Determine the (X, Y) coordinate at the center of the cell enclosing the given text.  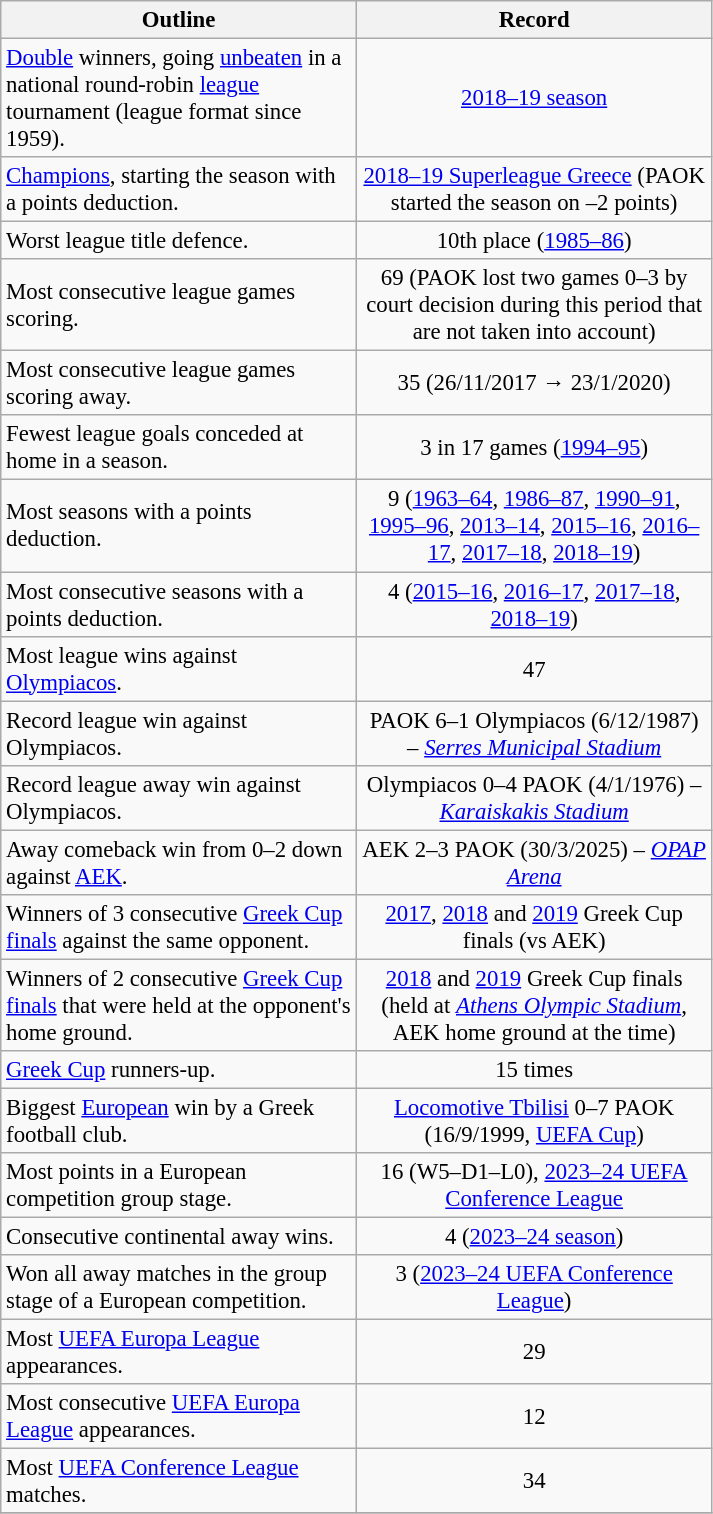
Most consecutive league games scoring away. (179, 384)
Fewest league goals conceded at home in a season. (179, 448)
3 in 17 games (1994–95) (534, 448)
9 (1963–64, 1986–87, 1990–91, 1995–96, 2013–14, 2015–16, 2016–17, 2017–18, 2018–19) (534, 526)
Most consecutive league games scoring. (179, 305)
Record league away win against Olympiacos. (179, 798)
Most UEFA Conference League matches. (179, 1482)
Biggest European win by a Greek football club. (179, 1120)
Most UEFA Europa League appearances. (179, 1352)
4 (2015–16, 2016–17, 2017–18, 2018–19) (534, 604)
47 (534, 668)
2018–19 Superleague Greece (PAOK started the season on –2 points) (534, 190)
PAOK 6–1 Olympiacos (6/12/1987) – Serres Municipal Stadium (534, 734)
3 (2023–24 UEFA Conference League) (534, 1288)
Consecutive continental away wins. (179, 1237)
Won all away matches in the group stage of a European competition. (179, 1288)
Champions, starting the season with a points deduction. (179, 190)
Winners of 3 consecutive Greek Cup finals against the same opponent. (179, 928)
2018 and 2019 Greek Cup finals (held at Athens Olympic Stadium, AEK home ground at the time) (534, 1005)
4 (2023–24 season) (534, 1237)
Most consecutive seasons with a points deduction. (179, 604)
Away comeback win from 0–2 down against AEK. (179, 862)
Record (534, 20)
Record league win against Olympiacos. (179, 734)
2018–19 season (534, 98)
Locomotive Tbilisi 0–7 PAOK (16/9/1999, UEFA Cup) (534, 1120)
Most consecutive UEFA Europa League appearances. (179, 1416)
10th place (1985–86) (534, 241)
Most seasons with a points deduction. (179, 526)
12 (534, 1416)
Double winners, going unbeaten in a national round-robin league tournament (league format since 1959). (179, 98)
Winners of 2 consecutive Greek Cup finals that were held at the opponent's home ground. (179, 1005)
34 (534, 1482)
Greek Cup runners-up. (179, 1070)
69 (PAOK lost two games 0–3 by court decision during this period that are not taken into account) (534, 305)
Most league wins against Olympiacos. (179, 668)
29 (534, 1352)
AEK 2–3 PAOK (30/3/2025) – OPAP Arena (534, 862)
2017, 2018 and 2019 Greek Cup finals (vs AEK) (534, 928)
Outline (179, 20)
16 (W5–D1–L0), 2023–24 UEFA Conference League (534, 1186)
Most points in a European competition group stage. (179, 1186)
15 times (534, 1070)
Olympiacos 0–4 PAOK (4/1/1976) – Karaiskakis Stadium (534, 798)
Worst league title defence. (179, 241)
35 (26/11/2017 → 23/1/2020) (534, 384)
